Return the (X, Y) coordinate for the center point of the cell that contains the specified text.  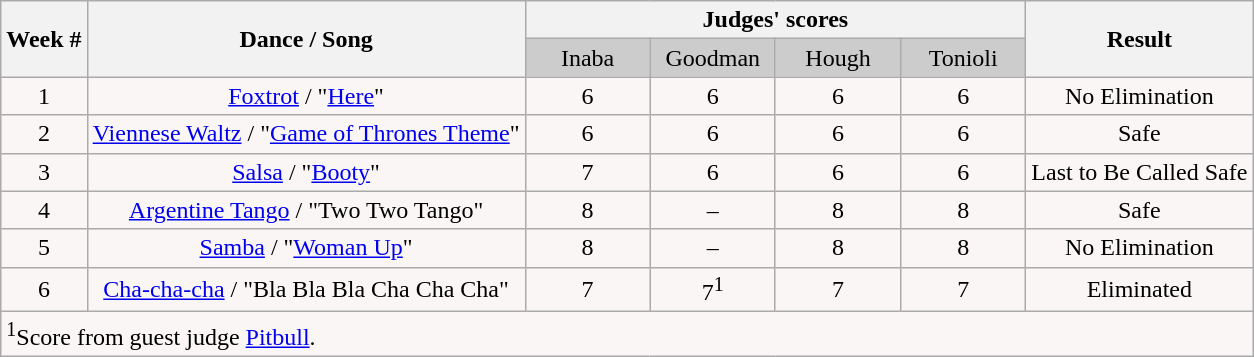
Inaba (588, 58)
Samba / "Woman Up" (306, 248)
Viennese Waltz / "Game of Thrones Theme" (306, 134)
Cha-cha-cha / "Bla Bla Bla Cha Cha Cha" (306, 290)
4 (44, 210)
Last to Be Called Safe (1140, 172)
Result (1140, 39)
Goodman (712, 58)
2 (44, 134)
Foxtrot / "Here" (306, 96)
Salsa / "Booty" (306, 172)
71 (712, 290)
Tonioli (964, 58)
Argentine Tango / "Two Two Tango" (306, 210)
3 (44, 172)
1Score from guest judge Pitbull. (627, 334)
Hough (838, 58)
Week # (44, 39)
Judges' scores (776, 20)
Eliminated (1140, 290)
5 (44, 248)
Dance / Song (306, 39)
1 (44, 96)
